For the text-containing cell, return its midpoint in [x, y] coordinate format. 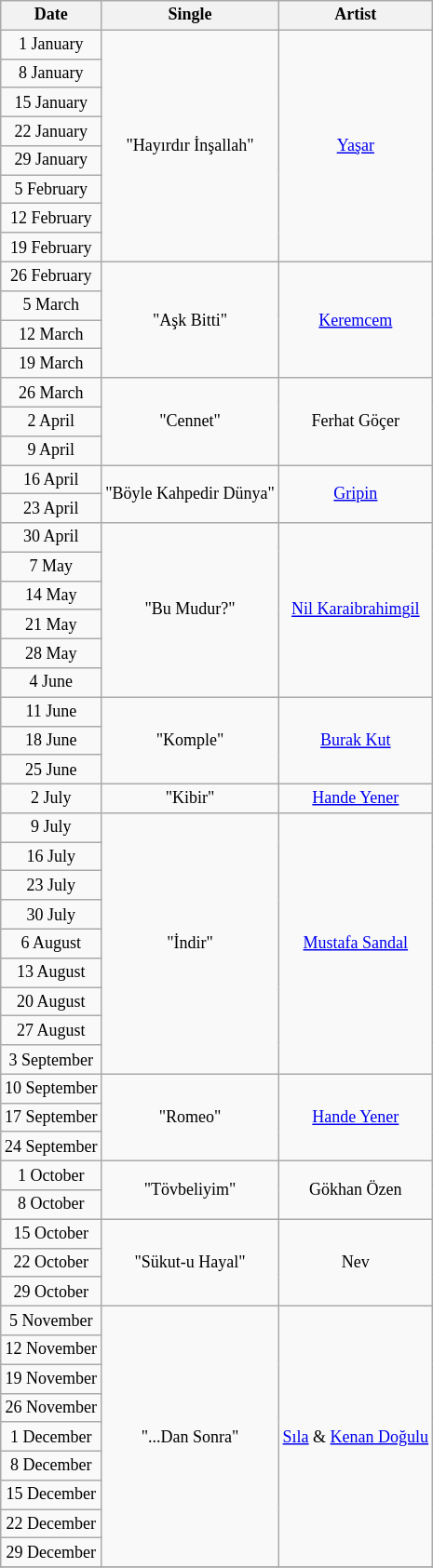
12 February [51, 218]
30 April [51, 538]
2 April [51, 421]
29 October [51, 1292]
"Böyle Kahpedir Dünya" [190, 494]
4 June [51, 683]
1 October [51, 1176]
6 August [51, 944]
27 August [51, 1031]
"Hayırdır İnşallah" [190, 145]
23 July [51, 886]
"Aşk Bitti" [190, 320]
10 September [51, 1089]
8 January [51, 73]
Single [190, 15]
16 April [51, 480]
12 November [51, 1349]
22 October [51, 1262]
Nil Karaibrahimgil [356, 610]
"Tövbeliyim" [190, 1190]
19 February [51, 248]
8 December [51, 1465]
"Komple" [190, 741]
22 December [51, 1524]
11 June [51, 711]
"...Dan Sonra" [190, 1437]
"Romeo" [190, 1118]
Date [51, 15]
28 May [51, 653]
Gripin [356, 494]
26 February [51, 275]
15 December [51, 1494]
Nev [356, 1263]
"Sükut-u Hayal" [190, 1263]
9 July [51, 828]
23 April [51, 508]
"Kibir" [190, 798]
Yaşar [356, 145]
19 November [51, 1379]
25 June [51, 769]
"Bu Mudur?" [190, 610]
26 March [51, 393]
14 May [51, 596]
19 March [51, 363]
"Cennet" [190, 422]
"İndir" [190, 944]
18 June [51, 741]
22 January [51, 130]
30 July [51, 914]
8 October [51, 1204]
26 November [51, 1407]
Sıla & Kenan Doğulu [356, 1437]
Artist [356, 15]
3 September [51, 1059]
Gökhan Özen [356, 1190]
7 May [51, 566]
5 March [51, 305]
16 July [51, 856]
15 January [51, 102]
9 April [51, 450]
1 December [51, 1437]
15 October [51, 1234]
Keremcem [356, 320]
2 July [51, 798]
21 May [51, 623]
20 August [51, 1001]
Burak Kut [356, 741]
29 January [51, 160]
5 February [51, 190]
Ferhat Göçer [356, 422]
13 August [51, 972]
29 December [51, 1552]
12 March [51, 335]
1 January [51, 45]
Mustafa Sandal [356, 944]
17 September [51, 1117]
24 September [51, 1146]
5 November [51, 1320]
